Locate the cell with the specified text and output its [x, y] center coordinate. 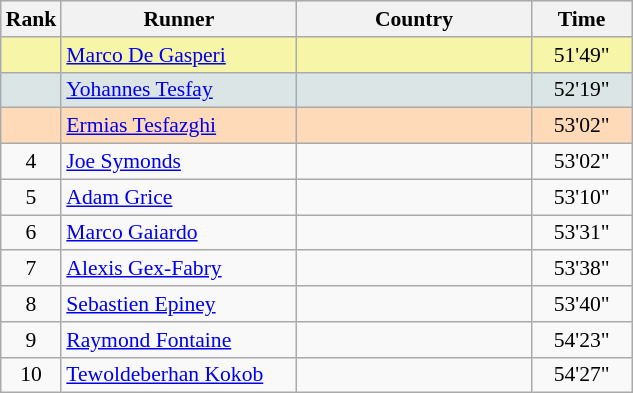
Country [414, 19]
Marco De Gasperi [178, 55]
Runner [178, 19]
10 [32, 375]
52'19" [582, 90]
4 [32, 162]
53'31" [582, 233]
Joe Symonds [178, 162]
54'23" [582, 340]
53'40" [582, 304]
Raymond Fontaine [178, 340]
51'49" [582, 55]
Marco Gaiardo [178, 233]
Sebastien Epiney [178, 304]
Tewoldeberhan Kokob [178, 375]
Yohannes Tesfay [178, 90]
6 [32, 233]
Ermias Tesfazghi [178, 126]
53'38" [582, 269]
8 [32, 304]
Rank [32, 19]
5 [32, 197]
7 [32, 269]
Adam Grice [178, 197]
9 [32, 340]
53'10" [582, 197]
Alexis Gex-Fabry [178, 269]
Time [582, 19]
54'27" [582, 375]
